Scan for the cell matching the given text and deliver its (X, Y) coordinate at center. 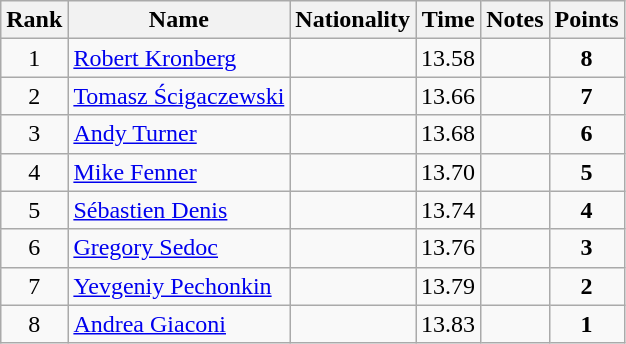
Gregory Sedoc (179, 248)
Sébastien Denis (179, 210)
13.76 (448, 248)
13.79 (448, 286)
13.66 (448, 96)
Points (586, 20)
Robert Kronberg (179, 58)
13.68 (448, 134)
13.58 (448, 58)
Andrea Giaconi (179, 324)
Nationality (353, 20)
13.83 (448, 324)
Time (448, 20)
Name (179, 20)
Rank (34, 20)
Tomasz Ścigaczewski (179, 96)
Notes (515, 20)
13.74 (448, 210)
Yevgeniy Pechonkin (179, 286)
Mike Fenner (179, 172)
Andy Turner (179, 134)
13.70 (448, 172)
